Identify which cell holds the provided text, then report its [X, Y] central coordinate. 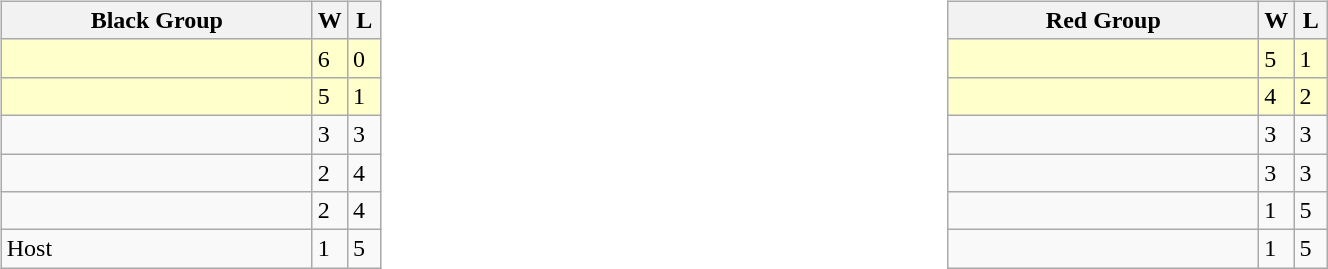
Red Group [1104, 20]
Host [156, 249]
6 [330, 58]
Black Group [156, 20]
0 [364, 58]
